Return the (X, Y) coordinate for the center point of the cell that contains the specified text.  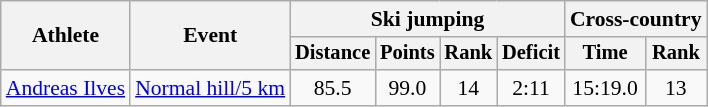
2:11 (531, 88)
85.5 (332, 88)
99.0 (407, 88)
Normal hill/5 km (210, 88)
13 (676, 88)
Event (210, 36)
Cross-country (636, 19)
Athlete (66, 36)
14 (469, 88)
Distance (332, 54)
Andreas Ilves (66, 88)
15:19.0 (605, 88)
Points (407, 54)
Time (605, 54)
Deficit (531, 54)
Ski jumping (428, 19)
